Scan for the cell matching the given text and deliver its [X, Y] coordinate at center. 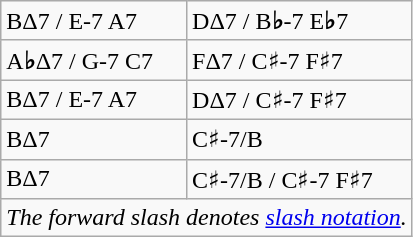
DΔ7 / B♭-7 E♭7 [300, 21]
A♭Δ7 / G-7 C7 [94, 60]
FΔ7 / C♯-7 F♯7 [300, 60]
C♯-7/B [300, 139]
DΔ7 / C♯-7 F♯7 [300, 100]
C♯-7/B / C♯-7 F♯7 [300, 179]
The forward slash denotes slash notation. [207, 218]
